Capture the cell that displays the provided text and extract its (X, Y) central coordinate. 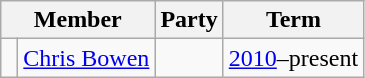
2010–present (293, 58)
Member (78, 20)
Chris Bowen (86, 58)
Term (293, 20)
Party (189, 20)
